Detect which cell encompasses the target text, then output its [X, Y] center coordinate. 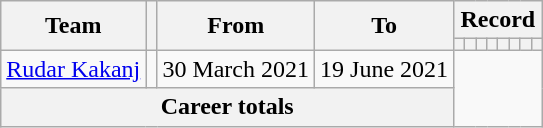
To [384, 26]
Career totals [228, 107]
19 June 2021 [384, 69]
From [236, 26]
Team [74, 26]
Record [498, 20]
Rudar Kakanj [74, 69]
30 March 2021 [236, 69]
